Scan for the cell matching the given text and deliver its (x, y) coordinate at center. 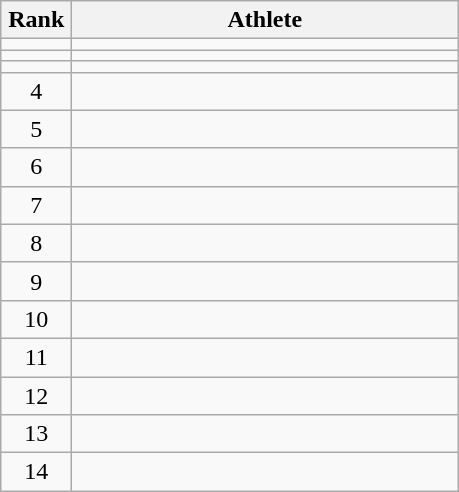
14 (36, 472)
9 (36, 281)
5 (36, 129)
10 (36, 319)
4 (36, 91)
Athlete (265, 20)
Rank (36, 20)
13 (36, 434)
6 (36, 167)
12 (36, 395)
7 (36, 205)
11 (36, 357)
8 (36, 243)
